For the text-containing cell, return its midpoint in [X, Y] coordinate format. 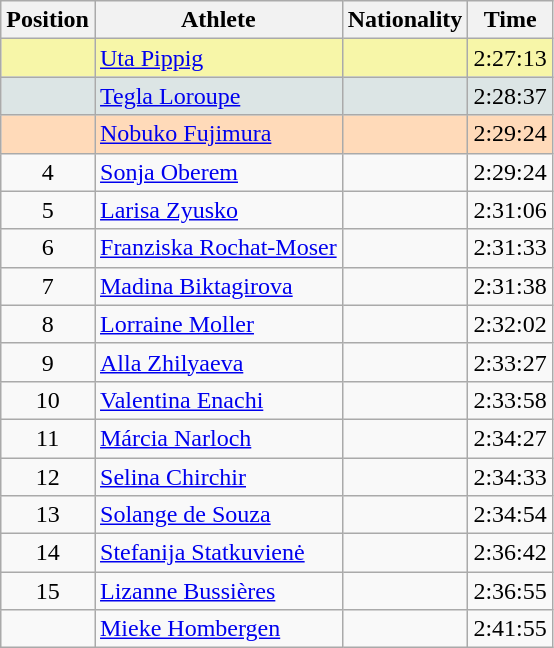
Sonja Oberem [218, 172]
Lorraine Moller [218, 324]
9 [48, 362]
Time [510, 20]
2:34:27 [510, 438]
15 [48, 591]
Valentina Enachi [218, 400]
2:32:02 [510, 324]
2:28:37 [510, 96]
14 [48, 553]
6 [48, 248]
Tegla Loroupe [218, 96]
2:36:42 [510, 553]
2:33:27 [510, 362]
Madina Biktagirova [218, 286]
12 [48, 477]
Nationality [405, 20]
13 [48, 515]
2:34:54 [510, 515]
Stefanija Statkuvienė [218, 553]
10 [48, 400]
2:31:38 [510, 286]
2:41:55 [510, 629]
Lizanne Bussières [218, 591]
2:34:33 [510, 477]
Nobuko Fujimura [218, 134]
Larisa Zyusko [218, 210]
2:27:13 [510, 58]
Selina Chirchir [218, 477]
Mieke Hombergen [218, 629]
Athlete [218, 20]
Solange de Souza [218, 515]
Position [48, 20]
2:33:58 [510, 400]
Uta Pippig [218, 58]
7 [48, 286]
2:31:33 [510, 248]
Márcia Narloch [218, 438]
2:31:06 [510, 210]
8 [48, 324]
5 [48, 210]
Franziska Rochat-Moser [218, 248]
2:36:55 [510, 591]
11 [48, 438]
4 [48, 172]
Alla Zhilyaeva [218, 362]
